Extract the [x, y] coordinate from the center of the cell holding the provided text.  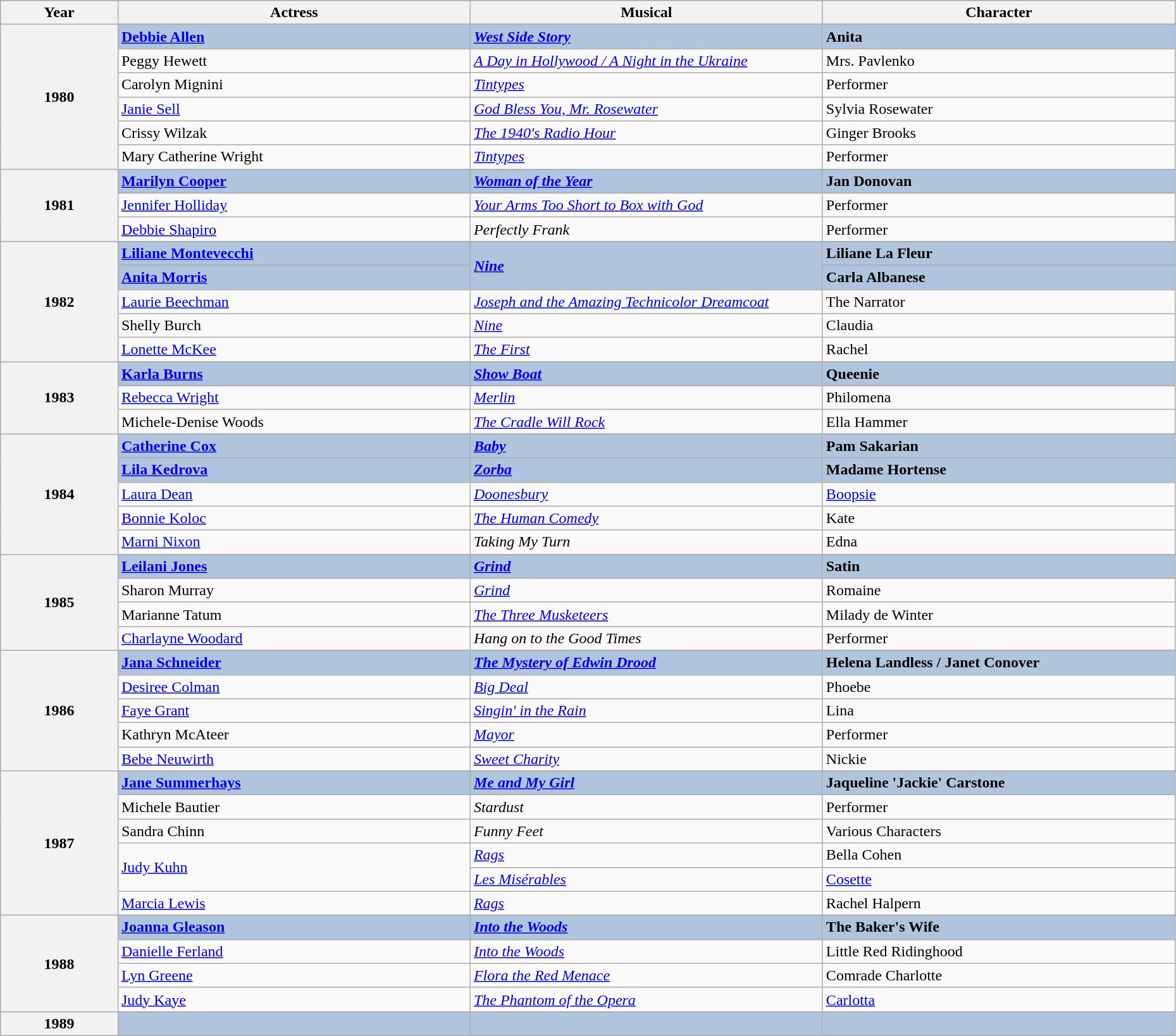
Zorba [647, 470]
Catherine Cox [294, 446]
Jane Summerhays [294, 783]
Actress [294, 13]
Marilyn Cooper [294, 181]
Leilani Jones [294, 566]
1986 [59, 710]
Joanna Gleason [294, 927]
Various Characters [998, 831]
1983 [59, 398]
A Day in Hollywood / A Night in the Ukraine [647, 61]
Ella Hammer [998, 422]
Carlotta [998, 999]
1989 [59, 1023]
The Baker's Wife [998, 927]
Sylvia Rosewater [998, 109]
Big Deal [647, 686]
Faye Grant [294, 711]
Lina [998, 711]
The Narrator [998, 302]
The 1940's Radio Hour [647, 133]
Mrs. Pavlenko [998, 61]
Kathryn McAteer [294, 735]
1987 [59, 843]
Bebe Neuwirth [294, 759]
Claudia [998, 326]
1984 [59, 494]
Rachel [998, 350]
Sweet Charity [647, 759]
Judy Kuhn [294, 867]
Romaine [998, 590]
Debbie Shapiro [294, 229]
Helena Landless / Janet Conover [998, 662]
Debbie Allen [294, 37]
God Bless You, Mr. Rosewater [647, 109]
Taking My Turn [647, 542]
Lyn Greene [294, 975]
Charlayne Woodard [294, 638]
Doonesbury [647, 494]
Perfectly Frank [647, 229]
Mayor [647, 735]
Phoebe [998, 686]
Merlin [647, 398]
Les Misérables [647, 879]
Hang on to the Good Times [647, 638]
Mary Catherine Wright [294, 157]
Shelly Burch [294, 326]
Queenie [998, 374]
Bella Cohen [998, 855]
1980 [59, 97]
Liliane La Fleur [998, 253]
Jennifer Holliday [294, 205]
Character [998, 13]
Me and My Girl [647, 783]
Kate [998, 518]
Sandra Chinn [294, 831]
Milady de Winter [998, 614]
Boopsie [998, 494]
Year [59, 13]
Marianne Tatum [294, 614]
Ginger Brooks [998, 133]
Edna [998, 542]
The Mystery of Edwin Drood [647, 662]
Funny Feet [647, 831]
Carolyn Mignini [294, 85]
Lonette McKee [294, 350]
Satin [998, 566]
Nickie [998, 759]
Little Red Ridinghood [998, 951]
Pam Sakarian [998, 446]
Liliane Montevecchi [294, 253]
Bonnie Koloc [294, 518]
The Cradle Will Rock [647, 422]
Marni Nixon [294, 542]
Laurie Beechman [294, 302]
Sharon Murray [294, 590]
1985 [59, 602]
Philomena [998, 398]
Show Boat [647, 374]
Cosette [998, 879]
West Side Story [647, 37]
Marcia Lewis [294, 903]
Carla Albanese [998, 277]
1988 [59, 963]
Michele-Denise Woods [294, 422]
Karla Burns [294, 374]
Rachel Halpern [998, 903]
Baby [647, 446]
Comrade Charlotte [998, 975]
Danielle Ferland [294, 951]
Jan Donovan [998, 181]
Anita [998, 37]
1982 [59, 301]
Flora the Red Menace [647, 975]
Jaqueline 'Jackie' Carstone [998, 783]
Peggy Hewett [294, 61]
Judy Kaye [294, 999]
Singin' in the Rain [647, 711]
Madame Hortense [998, 470]
Woman of the Year [647, 181]
Michele Bautier [294, 807]
The Phantom of the Opera [647, 999]
Crissy Wilzak [294, 133]
The Human Comedy [647, 518]
Janie Sell [294, 109]
The First [647, 350]
Your Arms Too Short to Box with God [647, 205]
Desiree Colman [294, 686]
Stardust [647, 807]
Lila Kedrova [294, 470]
Laura Dean [294, 494]
Musical [647, 13]
1981 [59, 205]
Anita Morris [294, 277]
Rebecca Wright [294, 398]
The Three Musketeers [647, 614]
Joseph and the Amazing Technicolor Dreamcoat [647, 302]
Jana Schneider [294, 662]
